For the text-containing cell, return its midpoint in (X, Y) coordinate format. 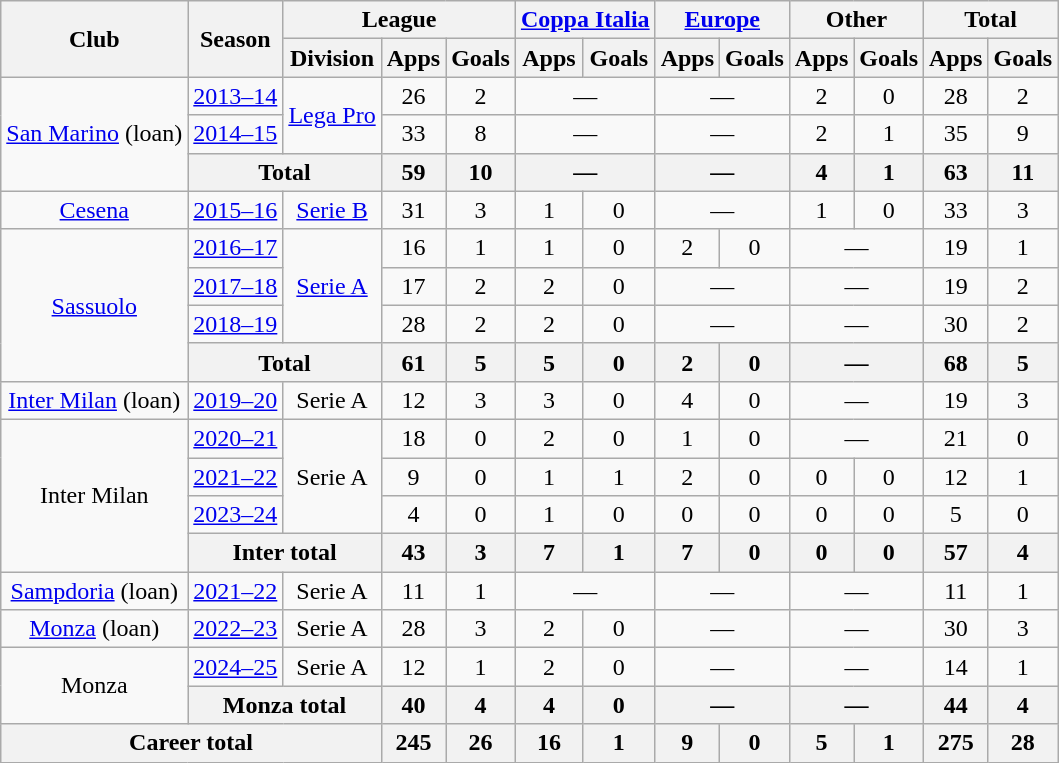
Inter Milan (loan) (94, 400)
Season (236, 39)
2013–14 (236, 96)
17 (413, 286)
Inter Milan (94, 495)
14 (956, 667)
2019–20 (236, 400)
2018–19 (236, 324)
2024–25 (236, 667)
Serie B (332, 210)
Europe (722, 20)
Cesena (94, 210)
Coppa Italia (585, 20)
61 (413, 362)
Lega Pro (332, 115)
2023–24 (236, 515)
San Marino (loan) (94, 134)
Monza (94, 686)
43 (413, 553)
8 (481, 134)
245 (413, 743)
2020–21 (236, 438)
31 (413, 210)
59 (413, 172)
2016–17 (236, 248)
Other (856, 20)
2015–16 (236, 210)
18 (413, 438)
21 (956, 438)
Sassuolo (94, 305)
63 (956, 172)
Monza (loan) (94, 629)
Sampdoria (loan) (94, 591)
68 (956, 362)
44 (956, 705)
2014–15 (236, 134)
57 (956, 553)
Division (332, 58)
Club (94, 39)
2017–18 (236, 286)
10 (481, 172)
League (400, 20)
40 (413, 705)
Inter total (284, 553)
2022–23 (236, 629)
Monza total (284, 705)
35 (956, 134)
275 (956, 743)
Career total (191, 743)
